Output the [X, Y] coordinate of the center of the cell containing the given text.  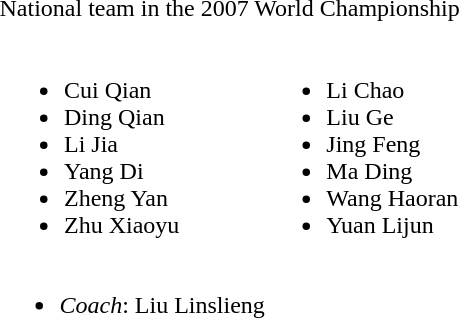
Cui QianDing QianLi JiaYang DiZheng YanZhu Xiaoyu [91, 144]
